From the cell containing the given text, extract its center point as (x, y) coordinate. 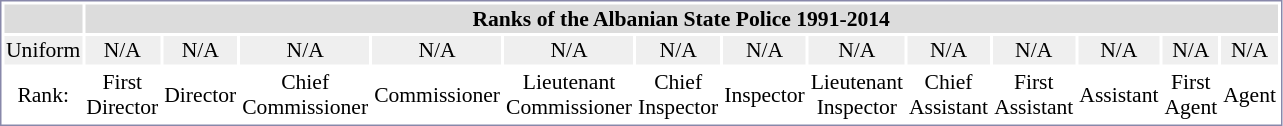
First Agent (1191, 95)
Inspector (764, 95)
Chief Assistant (948, 95)
First Assistant (1034, 95)
First Director (122, 95)
Lieutenant Inspector (856, 95)
Assistant (1119, 95)
Rank: (42, 95)
Commissioner (438, 95)
Uniform (42, 50)
Chief Commissioner (306, 95)
Director (200, 95)
Ranks of the Albanian State Police 1991-2014 (682, 18)
Lieutenant Commissioner (570, 95)
Chief Inspector (678, 95)
Agent (1250, 95)
